Detect which cell encompasses the target text, then output its (X, Y) center coordinate. 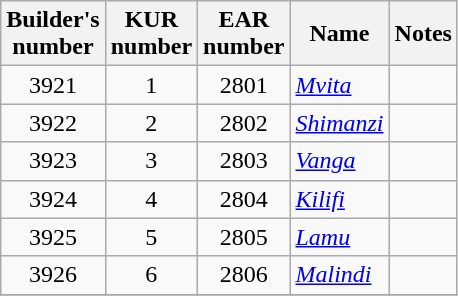
Shimanzi (340, 123)
3924 (53, 199)
Malindi (340, 275)
Name (340, 34)
3926 (53, 275)
2 (151, 123)
2801 (244, 85)
Lamu (340, 237)
Notes (423, 34)
1 (151, 85)
Builder'snumber (53, 34)
3925 (53, 237)
KUR number (151, 34)
5 (151, 237)
2805 (244, 237)
EARnumber (244, 34)
2802 (244, 123)
2806 (244, 275)
3923 (53, 161)
Kilifi (340, 199)
Mvita (340, 85)
2804 (244, 199)
4 (151, 199)
3 (151, 161)
2803 (244, 161)
3921 (53, 85)
Vanga (340, 161)
6 (151, 275)
3922 (53, 123)
